Scan for the cell matching the given text and deliver its (X, Y) coordinate at center. 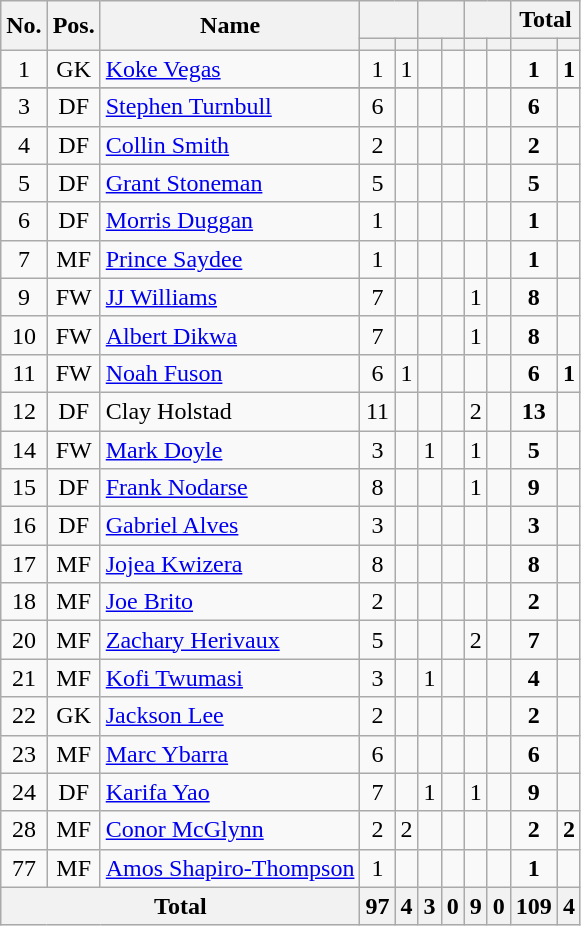
Conor McGlynn (230, 830)
Jackson Lee (230, 716)
Karifa Yao (230, 792)
20 (24, 640)
Pos. (74, 26)
Noah Fuson (230, 373)
Gabriel Alves (230, 526)
14 (24, 449)
24 (24, 792)
Zachary Herivaux (230, 640)
13 (534, 411)
JJ Williams (230, 297)
Collin Smith (230, 145)
Amos Shapiro-Thompson (230, 868)
Morris Duggan (230, 221)
16 (24, 526)
Jojea Kwizera (230, 564)
Frank Nodarse (230, 488)
22 (24, 716)
Joe Brito (230, 602)
Albert Dikwa (230, 335)
Prince Saydee (230, 259)
28 (24, 830)
97 (378, 906)
10 (24, 335)
17 (24, 564)
15 (24, 488)
Stephen Turnbull (230, 107)
21 (24, 678)
Koke Vegas (230, 69)
12 (24, 411)
Grant Stoneman (230, 183)
18 (24, 602)
Kofi Twumasi (230, 678)
77 (24, 868)
Name (230, 26)
Mark Doyle (230, 449)
109 (534, 906)
No. (24, 26)
Marc Ybarra (230, 754)
Clay Holstad (230, 411)
23 (24, 754)
